Scan for the cell matching the given text and deliver its [X, Y] coordinate at center. 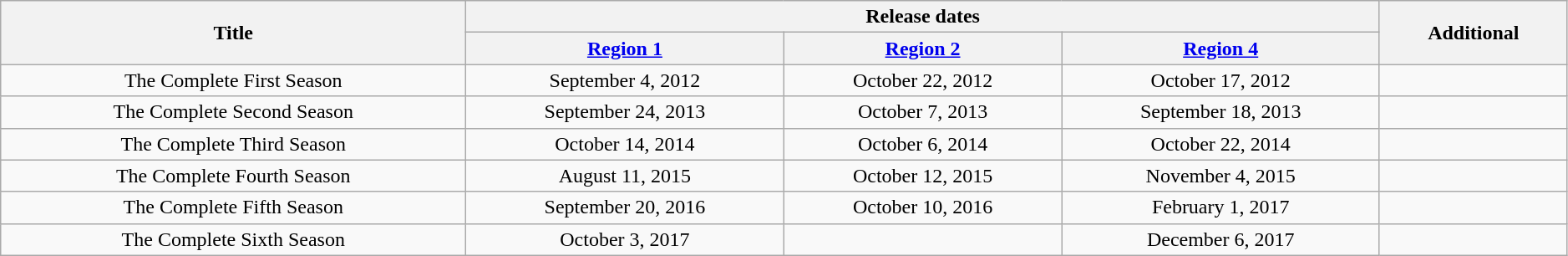
September 4, 2012 [625, 80]
Release dates [923, 17]
September 18, 2013 [1220, 112]
October 6, 2014 [922, 144]
The Complete Second Season [234, 112]
Title [234, 33]
October 3, 2017 [625, 239]
October 22, 2012 [922, 80]
November 4, 2015 [1220, 176]
October 7, 2013 [922, 112]
Region 2 [922, 49]
Region 4 [1220, 49]
The Complete Fifth Season [234, 207]
October 12, 2015 [922, 176]
The Complete Sixth Season [234, 239]
Region 1 [625, 49]
The Complete Third Season [234, 144]
October 22, 2014 [1220, 144]
December 6, 2017 [1220, 239]
The Complete Fourth Season [234, 176]
September 24, 2013 [625, 112]
The Complete First Season [234, 80]
February 1, 2017 [1220, 207]
Additional [1474, 33]
October 14, 2014 [625, 144]
August 11, 2015 [625, 176]
October 17, 2012 [1220, 80]
October 10, 2016 [922, 207]
September 20, 2016 [625, 207]
